For the text-containing cell, return its midpoint in (X, Y) coordinate format. 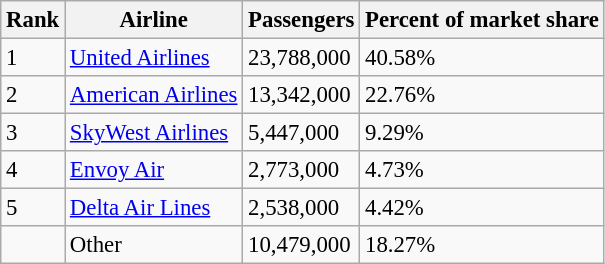
22.76% (482, 95)
SkyWest Airlines (154, 133)
2,538,000 (302, 208)
Percent of market share (482, 20)
United Airlines (154, 58)
1 (33, 58)
5 (33, 208)
10,479,000 (302, 245)
40.58% (482, 58)
4 (33, 170)
5,447,000 (302, 133)
23,788,000 (302, 58)
4.73% (482, 170)
Airline (154, 20)
Rank (33, 20)
Delta Air Lines (154, 208)
9.29% (482, 133)
18.27% (482, 245)
Envoy Air (154, 170)
2,773,000 (302, 170)
4.42% (482, 208)
2 (33, 95)
13,342,000 (302, 95)
Passengers (302, 20)
Other (154, 245)
American Airlines (154, 95)
3 (33, 133)
